Identify which cell holds the provided text, then report its (x, y) central coordinate. 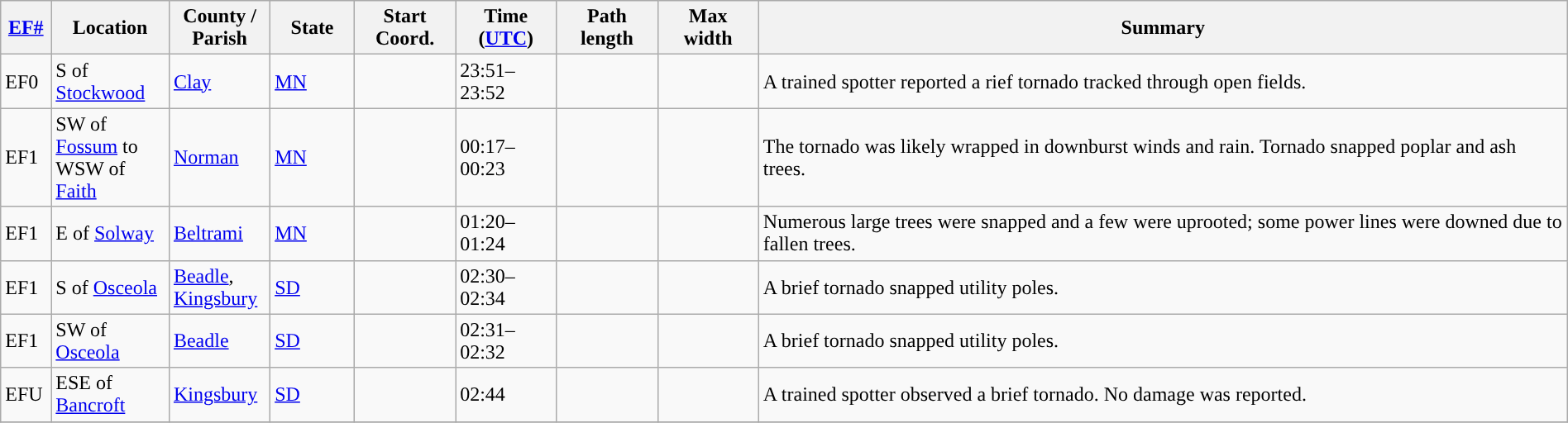
02:30–02:34 (506, 288)
Max width (708, 28)
Norman (219, 157)
ESE of Bancroft (111, 395)
Clay (219, 81)
Path length (607, 28)
00:17–00:23 (506, 157)
Beadle, Kingsbury (219, 288)
The tornado was likely wrapped in downburst winds and rain. Tornado snapped poplar and ash trees. (1163, 157)
Start Coord. (404, 28)
State (313, 28)
S of Osceola (111, 288)
EF0 (26, 81)
A trained spotter reported a rief tornado tracked through open fields. (1163, 81)
SW of Osceola (111, 340)
S of Stockwood (111, 81)
EF# (26, 28)
SW of Fossum to WSW of Faith (111, 157)
23:51–23:52 (506, 81)
EFU (26, 395)
Kingsbury (219, 395)
Numerous large trees were snapped and a few were uprooted; some power lines were downed due to fallen trees. (1163, 233)
02:31–02:32 (506, 340)
Beltrami (219, 233)
E of Solway (111, 233)
Location (111, 28)
County / Parish (219, 28)
02:44 (506, 395)
Beadle (219, 340)
Summary (1163, 28)
Time (UTC) (506, 28)
A trained spotter observed a brief tornado. No damage was reported. (1163, 395)
01:20–01:24 (506, 233)
